Output the [x, y] coordinate of the center of the cell containing the given text.  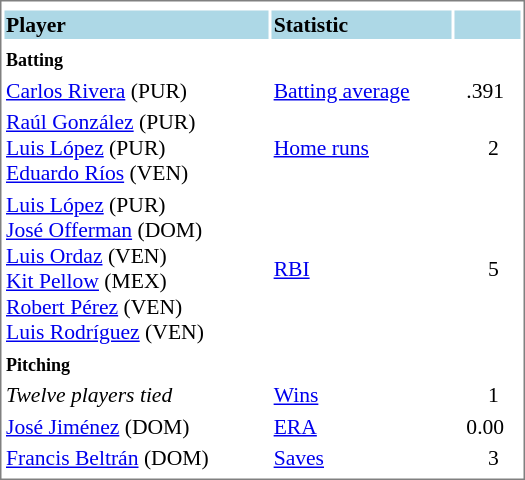
José Jiménez (DOM) [136, 426]
Raúl González (PUR)Luis López (PUR)Eduardo Ríos (VEN) [136, 148]
Carlos Rivera (PUR) [136, 90]
Batting [136, 59]
Statistic [362, 24]
Home runs [362, 148]
.391 [487, 90]
1 [487, 395]
Wins [362, 395]
Luis López (PUR)José Offerman (DOM)Luis Ordaz (VEN)Kit Pellow (MEX)Robert Pérez (VEN)Luis Rodríguez (VEN) [136, 268]
Player [136, 24]
3 [487, 458]
Saves [362, 458]
2 [487, 148]
Twelve players tied [136, 395]
Pitching [136, 364]
Francis Beltrán (DOM) [136, 458]
0.00 [487, 426]
Batting average [362, 90]
RBI [362, 268]
5 [487, 268]
ERA [362, 426]
